Determine the (X, Y) coordinate at the center of the cell enclosing the given text.  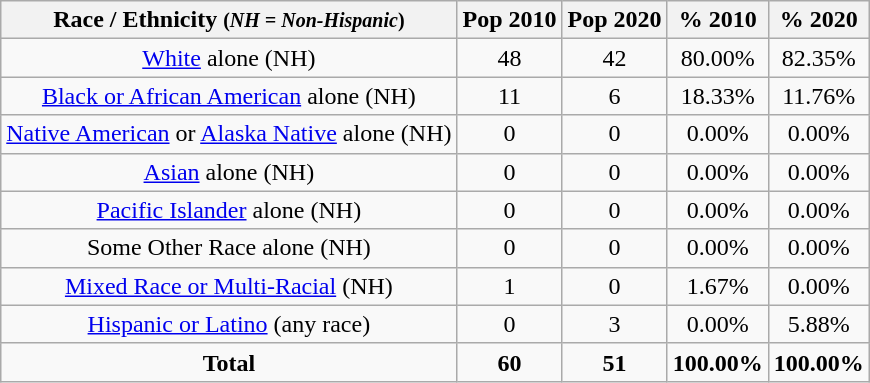
% 2010 (718, 20)
Pop 2020 (614, 20)
11.76% (818, 96)
5.88% (818, 324)
Pop 2010 (510, 20)
Race / Ethnicity (NH = Non-Hispanic) (229, 20)
% 2020 (818, 20)
Total (229, 362)
48 (510, 58)
Native American or Alaska Native alone (NH) (229, 134)
82.35% (818, 58)
White alone (NH) (229, 58)
Black or African American alone (NH) (229, 96)
Pacific Islander alone (NH) (229, 210)
Some Other Race alone (NH) (229, 248)
Hispanic or Latino (any race) (229, 324)
Mixed Race or Multi-Racial (NH) (229, 286)
6 (614, 96)
51 (614, 362)
1 (510, 286)
18.33% (718, 96)
60 (510, 362)
1.67% (718, 286)
11 (510, 96)
42 (614, 58)
Asian alone (NH) (229, 172)
3 (614, 324)
80.00% (718, 58)
